Identify which cell holds the provided text, then report its [X, Y] central coordinate. 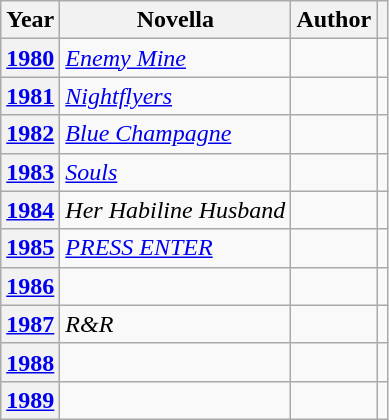
R&R [176, 324]
PRESS ENTER [176, 248]
1982 [30, 134]
1985 [30, 248]
Nightflyers [176, 96]
1986 [30, 286]
Her Habiline Husband [176, 210]
Year [30, 20]
Novella [176, 20]
1989 [30, 400]
1981 [30, 96]
1983 [30, 172]
Author [334, 20]
1980 [30, 58]
1987 [30, 324]
1988 [30, 362]
Blue Champagne [176, 134]
Souls [176, 172]
1984 [30, 210]
Enemy Mine [176, 58]
